Search for the cell housing the specified text and yield its [X, Y] center coordinate. 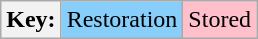
Restoration [122, 20]
Key: [31, 20]
Stored [220, 20]
